Locate the cell with the specified text and output its [X, Y] center coordinate. 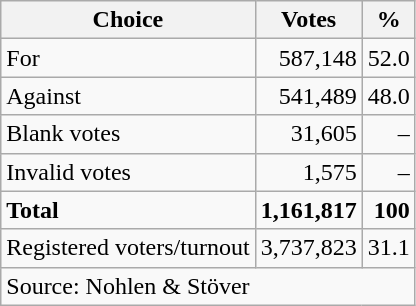
1,161,817 [308, 210]
541,489 [308, 96]
3,737,823 [308, 248]
Source: Nohlen & Stöver [208, 286]
587,148 [308, 58]
100 [388, 210]
31.1 [388, 248]
For [128, 58]
Registered voters/turnout [128, 248]
48.0 [388, 96]
52.0 [388, 58]
Blank votes [128, 134]
Against [128, 96]
1,575 [308, 172]
Invalid votes [128, 172]
Total [128, 210]
31,605 [308, 134]
Votes [308, 20]
% [388, 20]
Choice [128, 20]
